Locate the cell with the specified text and output its [X, Y] center coordinate. 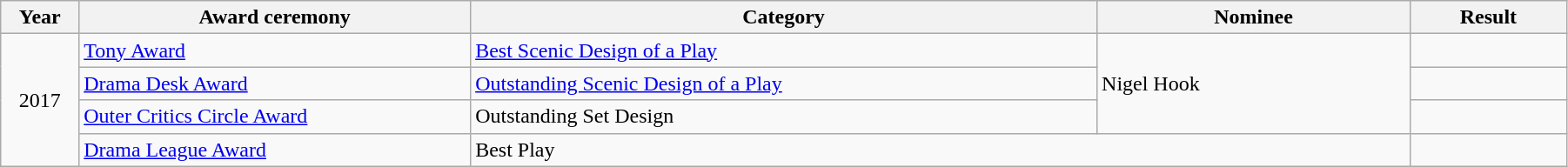
Category [784, 17]
Best Scenic Design of a Play [784, 50]
Nominee [1254, 17]
Outstanding Scenic Design of a Play [784, 83]
Best Play [941, 150]
Drama Desk Award [275, 83]
Year [40, 17]
Drama League Award [275, 150]
Result [1488, 17]
Award ceremony [275, 17]
Tony Award [275, 50]
Nigel Hook [1254, 83]
Outer Critics Circle Award [275, 117]
Outstanding Set Design [784, 117]
2017 [40, 100]
